Return (X, Y) of the center of cell containing provided text 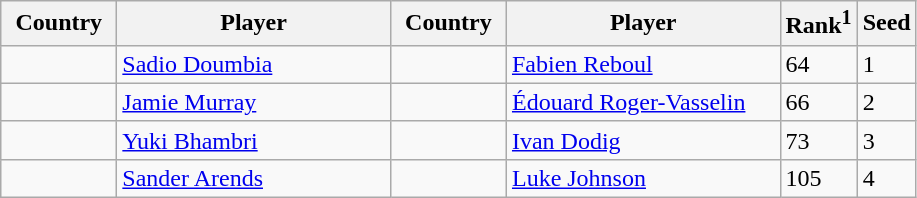
1 (886, 64)
Édouard Roger-Vasselin (643, 102)
4 (886, 178)
Sadio Doumbia (254, 64)
3 (886, 140)
Rank1 (818, 24)
2 (886, 102)
Jamie Murray (254, 102)
105 (818, 178)
Sander Arends (254, 178)
Seed (886, 24)
66 (818, 102)
Ivan Dodig (643, 140)
73 (818, 140)
Fabien Reboul (643, 64)
Luke Johnson (643, 178)
64 (818, 64)
Yuki Bhambri (254, 140)
